Return [x, y] of the center of cell containing provided text 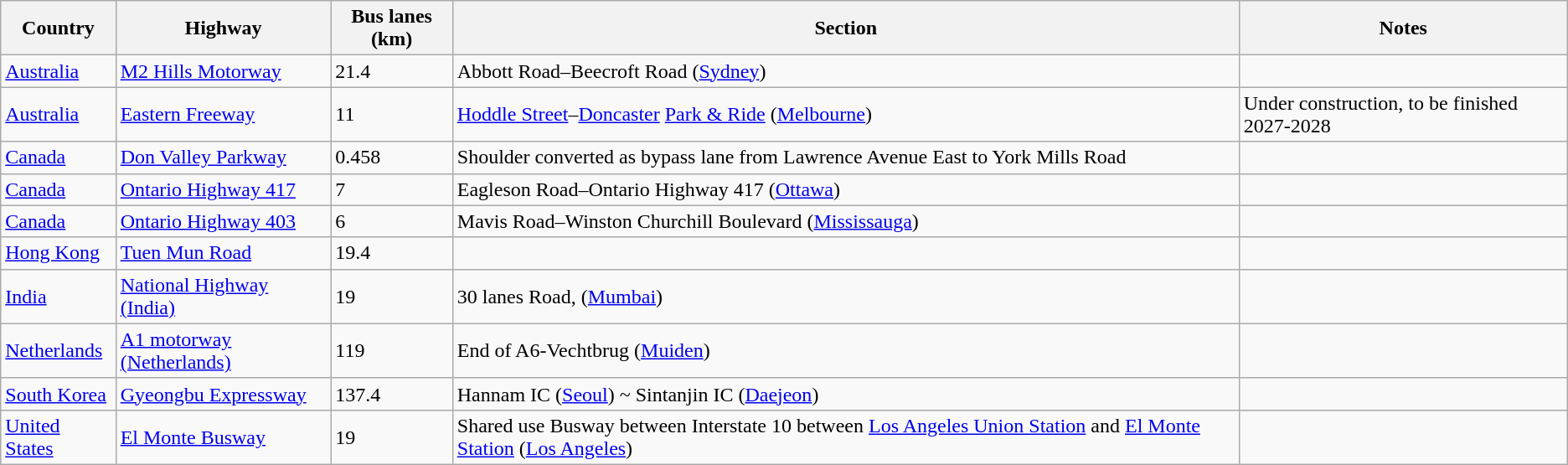
119 [392, 350]
Mavis Road–Winston Churchill Boulevard (Mississauga) [846, 221]
11 [392, 114]
El Monte Busway [223, 437]
Ontario Highway 417 [223, 189]
19.4 [392, 253]
30 lanes Road, (Mumbai) [846, 297]
Country [59, 28]
21.4 [392, 71]
Bus lanes (km) [392, 28]
National Highway (India) [223, 297]
M2 Hills Motorway [223, 71]
Eastern Freeway [223, 114]
A1 motorway (Netherlands) [223, 350]
Notes [1403, 28]
Netherlands [59, 350]
Shared use Busway between Interstate 10 between Los Angeles Union Station and El Monte Station (Los Angeles) [846, 437]
7 [392, 189]
Tuen Mun Road [223, 253]
End of A6-Vechtbrug (Muiden) [846, 350]
India [59, 297]
137.4 [392, 394]
Section [846, 28]
Under construction, to be finished 2027-2028 [1403, 114]
Highway [223, 28]
Shoulder converted as bypass lane from Lawrence Avenue East to York Mills Road [846, 158]
Ontario Highway 403 [223, 221]
Gyeongbu Expressway [223, 394]
6 [392, 221]
Abbott Road–Beecroft Road (Sydney) [846, 71]
Hannam IC (Seoul) ~ Sintanjin IC (Daejeon) [846, 394]
Don Valley Parkway [223, 158]
Hoddle Street–Doncaster Park & Ride (Melbourne) [846, 114]
Hong Kong [59, 253]
South Korea [59, 394]
0.458 [392, 158]
United States [59, 437]
Eagleson Road–Ontario Highway 417 (Ottawa) [846, 189]
